Return [x, y] of the center of cell containing provided text 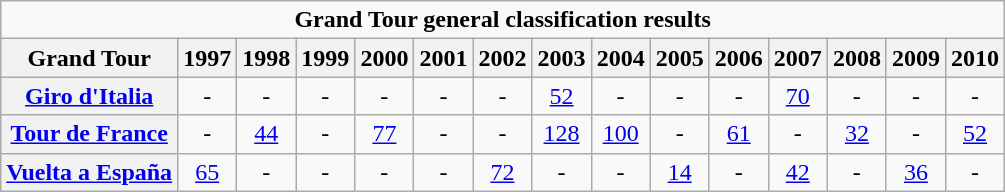
1998 [266, 58]
70 [798, 96]
Grand Tour general classification results [503, 20]
72 [502, 172]
2000 [384, 58]
Vuelta a España [90, 172]
Tour de France [90, 134]
14 [680, 172]
1997 [208, 58]
2007 [798, 58]
36 [916, 172]
Giro d'Italia [90, 96]
2003 [562, 58]
77 [384, 134]
2009 [916, 58]
2006 [738, 58]
Grand Tour [90, 58]
100 [620, 134]
42 [798, 172]
128 [562, 134]
2004 [620, 58]
2001 [444, 58]
61 [738, 134]
2010 [974, 58]
1999 [326, 58]
2002 [502, 58]
2005 [680, 58]
65 [208, 172]
44 [266, 134]
2008 [856, 58]
32 [856, 134]
